Search for the cell housing the specified text and yield its [X, Y] center coordinate. 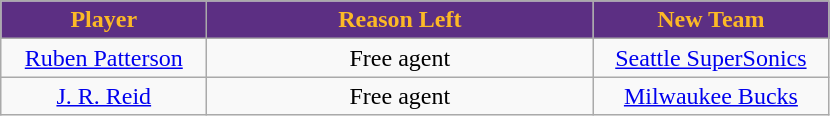
Seattle SuperSonics [711, 58]
J. R. Reid [104, 96]
Ruben Patterson [104, 58]
New Team [711, 20]
Milwaukee Bucks [711, 96]
Player [104, 20]
Reason Left [400, 20]
